From the cell containing the given text, extract its center point as [x, y] coordinate. 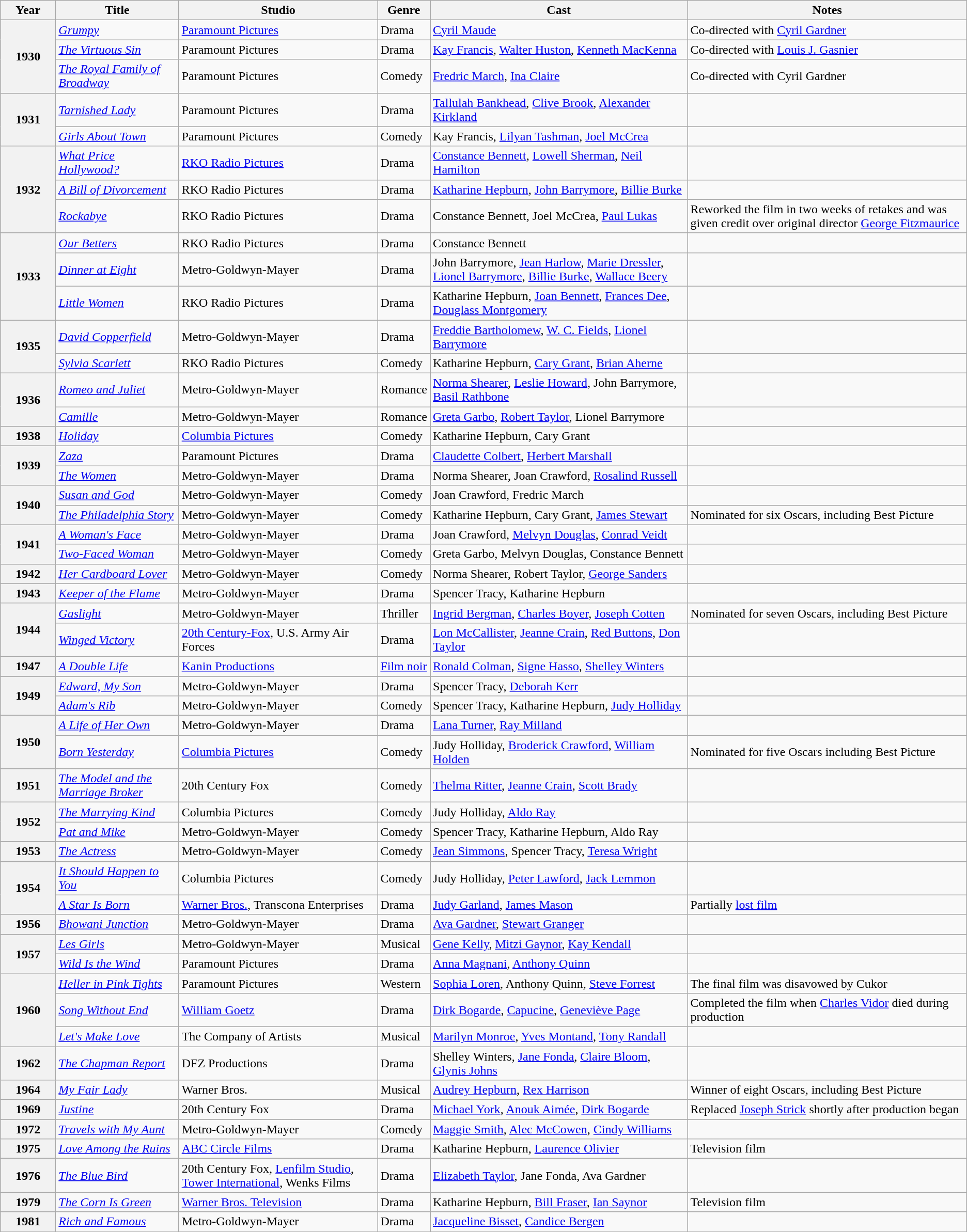
Norma Shearer, Leslie Howard, John Barrymore, Basil Rathbone [559, 390]
Born Yesterday [117, 752]
Marilyn Monroe, Yves Montand, Tony Randall [559, 1036]
Let's Make Love [117, 1036]
1930 [28, 57]
Spencer Tracy, Deborah Kerr [559, 686]
Pat and Mike [117, 832]
Fredric March, Ina Claire [559, 76]
The Model and the Marriage Broker [117, 786]
Gaslight [117, 613]
Katharine Hepburn, Laurence Olivier [559, 1149]
Wild Is the Wind [117, 964]
A Bill of Divorcement [117, 189]
1938 [28, 436]
Judy Garland, James Mason [559, 905]
Dinner at Eight [117, 270]
Grumpy [117, 30]
Sophia Loren, Anthony Quinn, Steve Forrest [559, 983]
The Chapman Report [117, 1063]
Genre [404, 10]
1972 [28, 1129]
Norma Shearer, Joan Crawford, Rosalind Russell [559, 476]
Justine [117, 1110]
The Corn Is Green [117, 1202]
Warner Bros. [278, 1090]
Constance Bennett, Joel McCrea, Paul Lukas [559, 216]
Greta Garbo, Robert Taylor, Lionel Barrymore [559, 417]
Kay Francis, Lilyan Tashman, Joel McCrea [559, 136]
Partially lost film [827, 905]
Norma Shearer, Robert Taylor, George Sanders [559, 574]
Katharine Hepburn, Joan Bennett, Frances Dee, Douglass Montgomery [559, 303]
Constance Bennett [559, 243]
20th Century Fox, Lenfilm Studio, Tower International, Wenks Films [278, 1175]
Kanin Productions [278, 666]
Kay Francis, Walter Huston, Kenneth MacKenna [559, 50]
Shelley Winters, Jane Fonda, Claire Bloom, Glynis Johns [559, 1063]
Romeo and Juliet [117, 390]
Claudette Colbert, Herbert Marshall [559, 456]
1952 [28, 822]
Her Cardboard Lover [117, 574]
A Woman's Face [117, 534]
Co-directed with Louis J. Gasnier [827, 50]
1969 [28, 1110]
1933 [28, 276]
Freddie Bartholomew, W. C. Fields, Lionel Barrymore [559, 337]
Joan Crawford, Fredric March [559, 495]
1956 [28, 924]
Lon McCallister, Jeanne Crain, Red Buttons, Don Taylor [559, 639]
20th Century-Fox, U.S. Army Air Forces [278, 639]
The Women [117, 476]
Winged Victory [117, 639]
Travels with My Aunt [117, 1129]
Tallulah Bankhead, Clive Brook, Alexander Kirkland [559, 109]
The Actress [117, 851]
Greta Garbo, Melvyn Douglas, Constance Bennett [559, 554]
Rockabye [117, 216]
Katharine Hepburn, Cary Grant, James Stewart [559, 515]
Year [28, 10]
Warner Bros., Transcona Enterprises [278, 905]
1951 [28, 786]
Heller in Pink Tights [117, 983]
Katharine Hepburn, John Barrymore, Billie Burke [559, 189]
The Company of Artists [278, 1036]
1949 [28, 696]
Katharine Hepburn, Bill Fraser, Ian Saynor [559, 1202]
Elizabeth Taylor, Jane Fonda, Ava Gardner [559, 1175]
The Marrying Kind [117, 812]
Susan and God [117, 495]
Love Among the Ruins [117, 1149]
Sylvia Scarlett [117, 364]
What Price Hollywood? [117, 163]
Gene Kelly, Mitzi Gaynor, Kay Kendall [559, 944]
1940 [28, 505]
DFZ Productions [278, 1063]
Michael York, Anouk Aimée, Dirk Bogarde [559, 1110]
Title [117, 10]
Spencer Tracy, Katharine Hepburn, Aldo Ray [559, 832]
Audrey Hepburn, Rex Harrison [559, 1090]
1931 [28, 120]
Edward, My Son [117, 686]
John Barrymore, Jean Harlow, Marie Dressler, Lionel Barrymore, Billie Burke, Wallace Beery [559, 270]
William Goetz [278, 1010]
A Life of Her Own [117, 725]
Our Betters [117, 243]
Two-Faced Woman [117, 554]
1944 [28, 630]
David Copperfield [117, 337]
Lana Turner, Ray Milland [559, 725]
Ava Gardner, Stewart Granger [559, 924]
Katharine Hepburn, Cary Grant, Brian Aherne [559, 364]
The Philadelphia Story [117, 515]
1954 [28, 888]
Film noir [404, 666]
The Royal Family of Broadway [117, 76]
1935 [28, 347]
1964 [28, 1090]
Song Without End [117, 1010]
Nominated for six Oscars, including Best Picture [827, 515]
Spencer Tracy, Katharine Hepburn [559, 593]
1942 [28, 574]
1962 [28, 1063]
Nominated for seven Oscars, including Best Picture [827, 613]
Little Women [117, 303]
Tarnished Lady [117, 109]
1975 [28, 1149]
Notes [827, 10]
Dirk Bogarde, Capucine, Geneviève Page [559, 1010]
1957 [28, 954]
Camille [117, 417]
1943 [28, 593]
1947 [28, 666]
Cyril Maude [559, 30]
It Should Happen to You [117, 878]
Replaced Joseph Strick shortly after production began [827, 1110]
Jean Simmons, Spencer Tracy, Teresa Wright [559, 851]
Ingrid Bergman, Charles Boyer, Joseph Cotten [559, 613]
Rich and Famous [117, 1222]
Thelma Ritter, Jeanne Crain, Scott Brady [559, 786]
Judy Holliday, Broderick Crawford, William Holden [559, 752]
The final film was disavowed by Cukor [827, 983]
1936 [28, 400]
1950 [28, 743]
Keeper of the Flame [117, 593]
Maggie Smith, Alec McCowen, Cindy Williams [559, 1129]
Les Girls [117, 944]
Judy Holliday, Peter Lawford, Jack Lemmon [559, 878]
Nominated for five Oscars including Best Picture [827, 752]
Adam's Rib [117, 706]
Western [404, 983]
Anna Magnani, Anthony Quinn [559, 964]
The Virtuous Sin [117, 50]
Reworked the film in two weeks of retakes and was given credit over original director George Fitzmaurice [827, 216]
Thriller [404, 613]
Spencer Tracy, Katharine Hepburn, Judy Holliday [559, 706]
1960 [28, 1010]
Warner Bros. Television [278, 1202]
Ronald Colman, Signe Hasso, Shelley Winters [559, 666]
1979 [28, 1202]
ABC Circle Films [278, 1149]
My Fair Lady [117, 1090]
1953 [28, 851]
A Star Is Born [117, 905]
Katharine Hepburn, Cary Grant [559, 436]
Holiday [117, 436]
1981 [28, 1222]
Bhowani Junction [117, 924]
Cast [559, 10]
Joan Crawford, Melvyn Douglas, Conrad Veidt [559, 534]
Judy Holliday, Aldo Ray [559, 812]
1976 [28, 1175]
Zaza [117, 456]
Girls About Town [117, 136]
Jacqueline Bisset, Candice Bergen [559, 1222]
Studio [278, 10]
Completed the film when Charles Vidor died during production [827, 1010]
Constance Bennett, Lowell Sherman, Neil Hamilton [559, 163]
A Double Life [117, 666]
1932 [28, 189]
1941 [28, 544]
Winner of eight Oscars, including Best Picture [827, 1090]
1939 [28, 466]
The Blue Bird [117, 1175]
